Output the (x, y) coordinate of the center of the cell containing the given text.  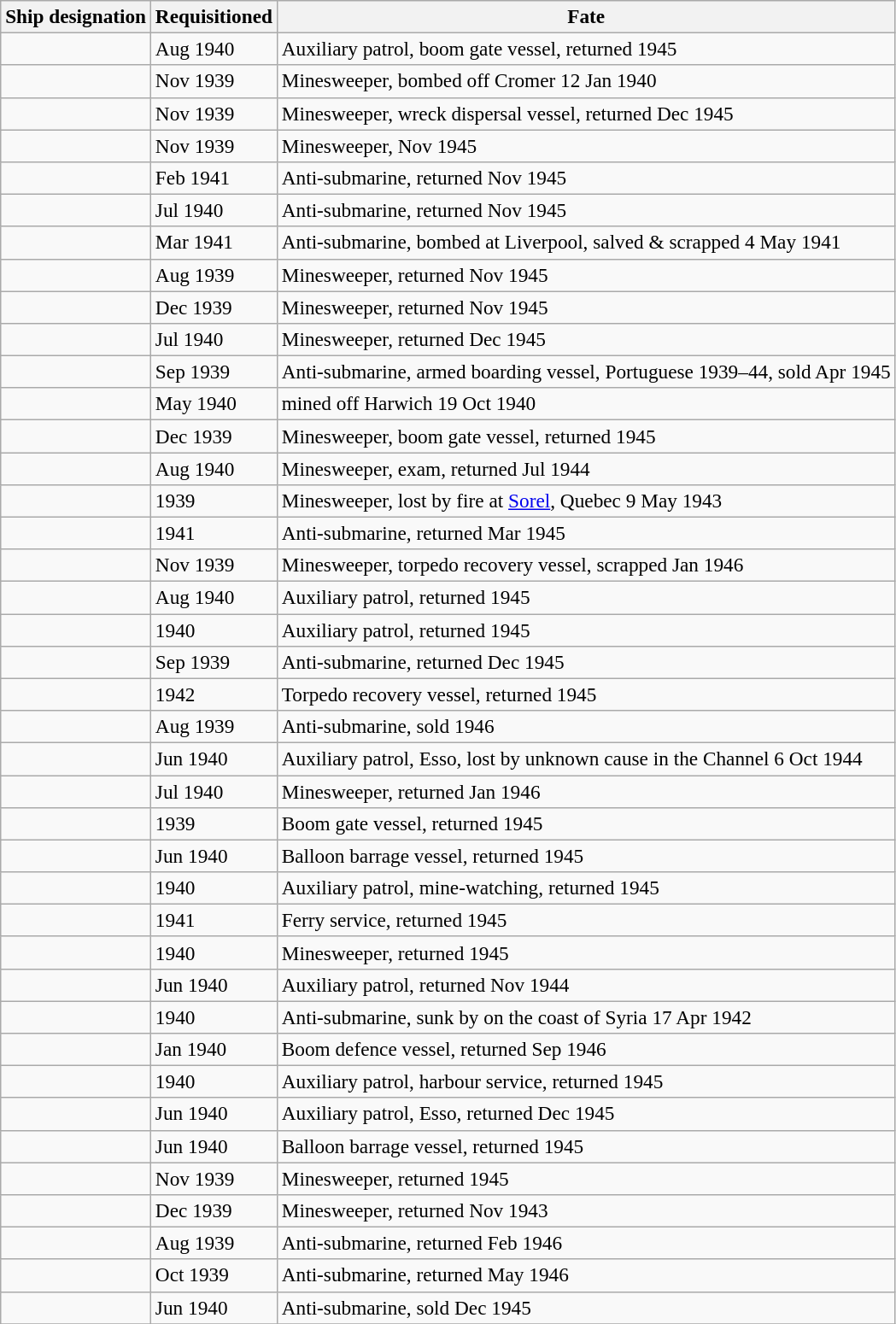
Fate (586, 16)
Minesweeper, wreck dispersal vessel, returned Dec 1945 (586, 114)
Ship designation (76, 16)
Auxiliary patrol, boom gate vessel, returned 1945 (586, 49)
Minesweeper, returned Jan 1946 (586, 791)
Anti-submarine, returned May 1946 (586, 1275)
Auxiliary patrol, mine-watching, returned 1945 (586, 888)
Anti-submarine, sold Dec 1945 (586, 1308)
Jan 1940 (214, 1049)
Minesweeper, bombed off Cromer 12 Jan 1940 (586, 81)
Minesweeper, returned Dec 1945 (586, 339)
Requisitioned (214, 16)
May 1940 (214, 404)
mined off Harwich 19 Oct 1940 (586, 404)
Minesweeper, exam, returned Jul 1944 (586, 468)
Auxiliary patrol, Esso, lost by unknown cause in the Channel 6 Oct 1944 (586, 759)
Feb 1941 (214, 178)
Anti-submarine, armed boarding vessel, Portuguese 1939–44, sold Apr 1945 (586, 372)
Auxiliary patrol, returned Nov 1944 (586, 985)
Anti-submarine, sold 1946 (586, 726)
Torpedo recovery vessel, returned 1945 (586, 694)
Minesweeper, boom gate vessel, returned 1945 (586, 436)
Mar 1941 (214, 243)
1942 (214, 694)
Boom gate vessel, returned 1945 (586, 823)
Minesweeper, returned Nov 1943 (586, 1210)
Minesweeper, lost by fire at Sorel, Quebec 9 May 1943 (586, 501)
Ferry service, returned 1945 (586, 920)
Anti-submarine, returned Mar 1945 (586, 533)
Minesweeper, Nov 1945 (586, 145)
Auxiliary patrol, harbour service, returned 1945 (586, 1081)
Anti-submarine, returned Dec 1945 (586, 662)
Boom defence vessel, returned Sep 1946 (586, 1049)
Anti-submarine, returned Feb 1946 (586, 1243)
Anti-submarine, sunk by on the coast of Syria 17 Apr 1942 (586, 1016)
Minesweeper, torpedo recovery vessel, scrapped Jan 1946 (586, 565)
Oct 1939 (214, 1275)
Anti-submarine, bombed at Liverpool, salved & scrapped 4 May 1941 (586, 243)
Auxiliary patrol, Esso, returned Dec 1945 (586, 1114)
